Scan for the cell matching the given text and deliver its (X, Y) coordinate at center. 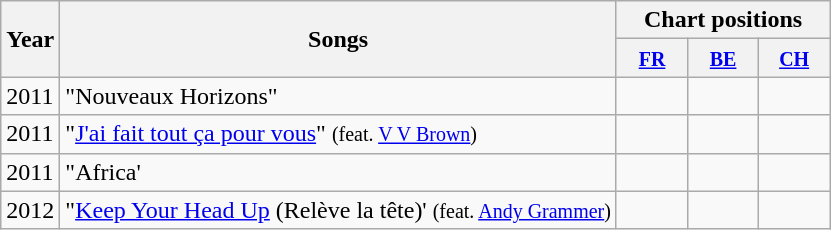
2012 (30, 210)
Songs (338, 39)
"J'ai fait tout ça pour vous" (feat. V V Brown) (338, 134)
"Africa' (338, 172)
CH (794, 58)
"Nouveaux Horizons" (338, 96)
FR (652, 58)
Chart positions (722, 20)
"Keep Your Head Up (Relève la tête)' (feat. Andy Grammer) (338, 210)
Year (30, 39)
BE (724, 58)
